Extract the (X, Y) coordinate from the center of the cell holding the provided text.  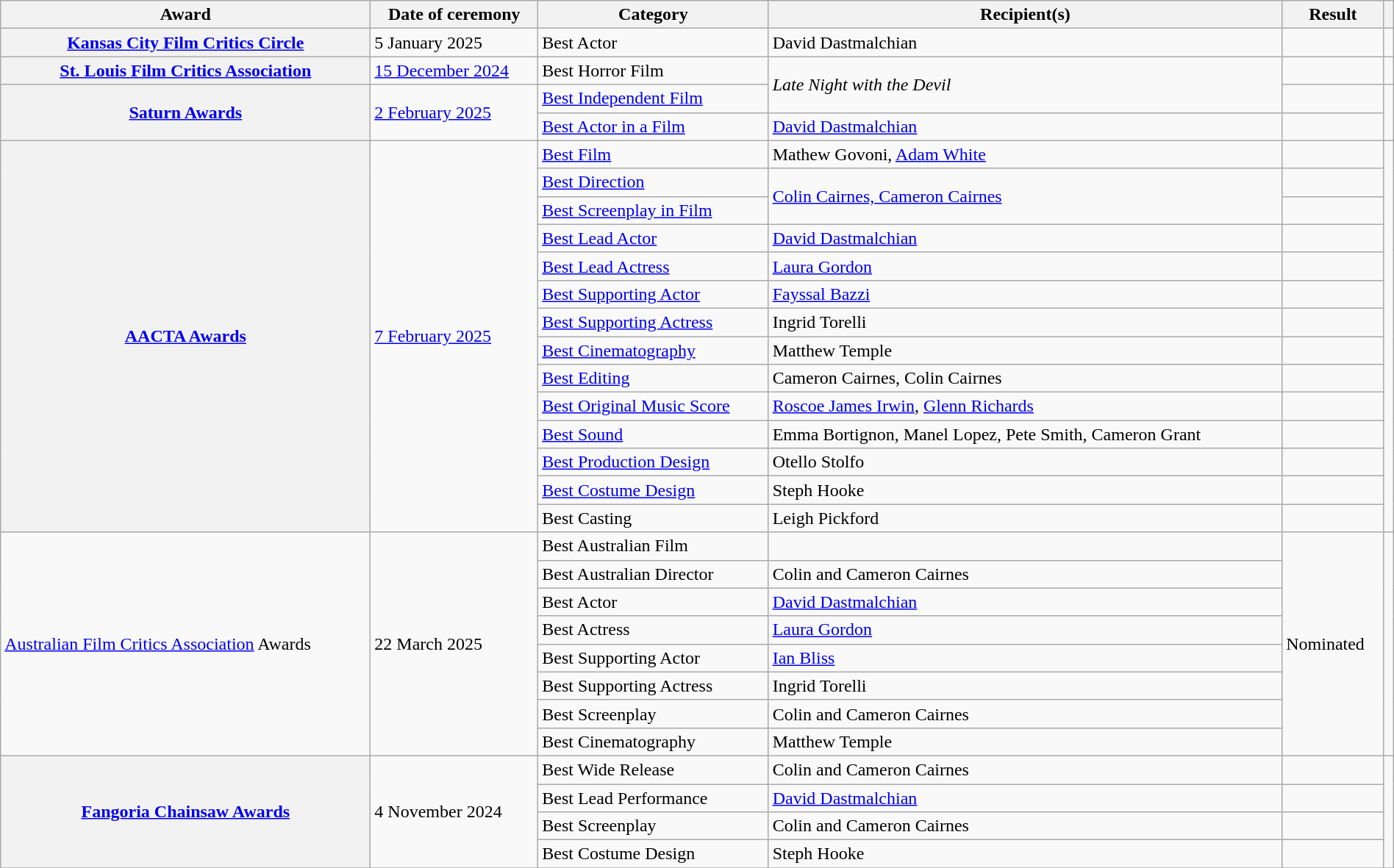
Best Lead Performance (653, 797)
Best Lead Actress (653, 266)
Fayssal Bazzi (1025, 294)
Australian Film Critics Association Awards (185, 644)
Best Direction (653, 182)
Best Lead Actor (653, 238)
Award (185, 15)
Leigh Pickford (1025, 518)
Best Actor in a Film (653, 126)
Best Australian Director (653, 574)
Nominated (1333, 644)
2 February 2025 (454, 112)
4 November 2024 (454, 811)
St. Louis Film Critics Association (185, 71)
Best Original Music Score (653, 406)
Date of ceremony (454, 15)
Kansas City Film Critics Circle (185, 43)
Best Horror Film (653, 71)
Best Actress (653, 630)
Roscoe James Irwin, Glenn Richards (1025, 406)
Colin Cairnes, Cameron Cairnes (1025, 196)
Best Sound (653, 434)
Ian Bliss (1025, 658)
Otello Stolfo (1025, 462)
Result (1333, 15)
Best Film (653, 154)
Best Wide Release (653, 770)
22 March 2025 (454, 644)
Saturn Awards (185, 112)
Late Night with the Devil (1025, 85)
Mathew Govoni, Adam White (1025, 154)
Best Screenplay in Film (653, 210)
Best Production Design (653, 462)
Recipient(s) (1025, 15)
5 January 2025 (454, 43)
AACTA Awards (185, 337)
Best Independent Film (653, 98)
Category (653, 15)
Emma Bortignon, Manel Lopez, Pete Smith, Cameron Grant (1025, 434)
Best Editing (653, 379)
Best Casting (653, 518)
Cameron Cairnes, Colin Cairnes (1025, 379)
Best Australian Film (653, 546)
Fangoria Chainsaw Awards (185, 811)
15 December 2024 (454, 71)
7 February 2025 (454, 337)
